Locate the cell with the specified text and output its [X, Y] center coordinate. 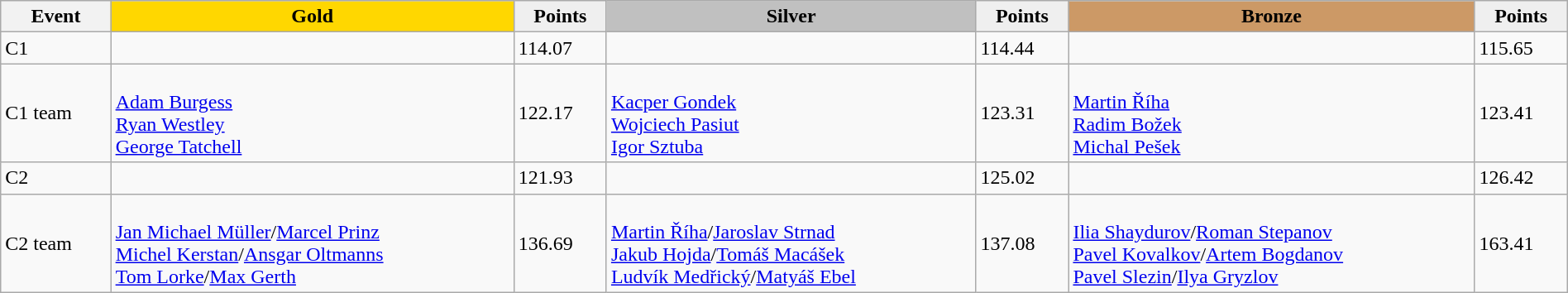
C2 [56, 178]
Ilia Shaydurov/Roman StepanovPavel Kovalkov/Artem BogdanovPavel Slezin/Ilya Gryzlov [1272, 243]
Adam BurgessRyan WestleyGeorge Tatchell [313, 113]
114.07 [560, 48]
137.08 [1022, 243]
Jan Michael Müller/Marcel PrinzMichel Kerstan/Ansgar OltmannsTom Lorke/Max Gerth [313, 243]
C2 team [56, 243]
Event [56, 17]
115.65 [1521, 48]
Bronze [1272, 17]
136.69 [560, 243]
C1 [56, 48]
Kacper GondekWojciech PasiutIgor Sztuba [791, 113]
123.31 [1022, 113]
Silver [791, 17]
Martin Říha/Jaroslav StrnadJakub Hojda/Tomáš MacášekLudvík Medřický/Matyáš Ebel [791, 243]
126.42 [1521, 178]
123.41 [1521, 113]
121.93 [560, 178]
Martin ŘíhaRadim BožekMichal Pešek [1272, 113]
C1 team [56, 113]
125.02 [1022, 178]
Gold [313, 17]
163.41 [1521, 243]
114.44 [1022, 48]
122.17 [560, 113]
